Scan for the cell matching the given text and deliver its [X, Y] coordinate at center. 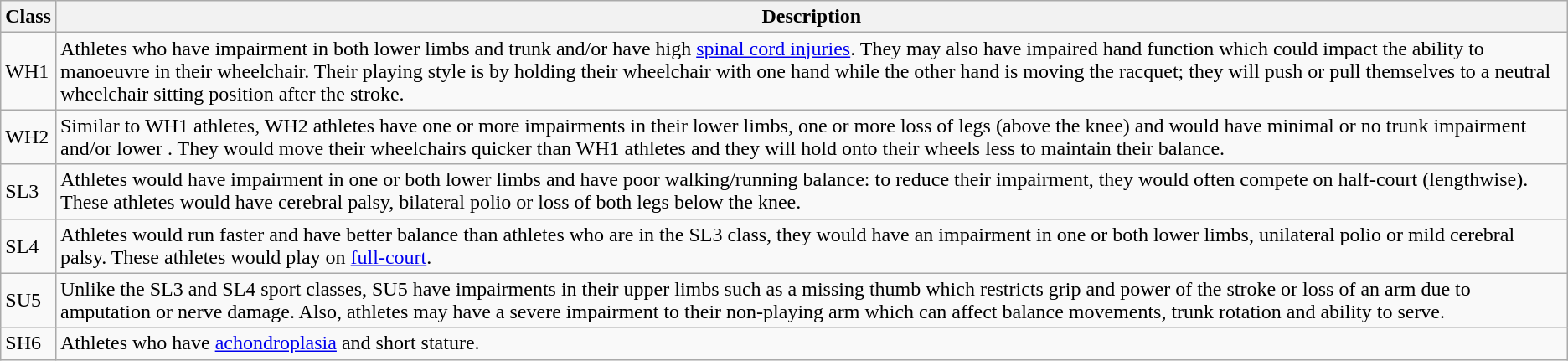
WH1 [28, 71]
SH6 [28, 343]
SU5 [28, 300]
WH2 [28, 137]
SL4 [28, 246]
Description [811, 17]
Athletes who have achondroplasia and short stature. [811, 343]
Class [28, 17]
SL3 [28, 191]
